Capture the cell that displays the provided text and extract its (X, Y) central coordinate. 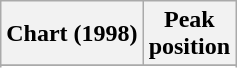
Peakposition (189, 34)
Chart (1998) (72, 34)
